Extract the [x, y] coordinate from the center of the cell holding the provided text.  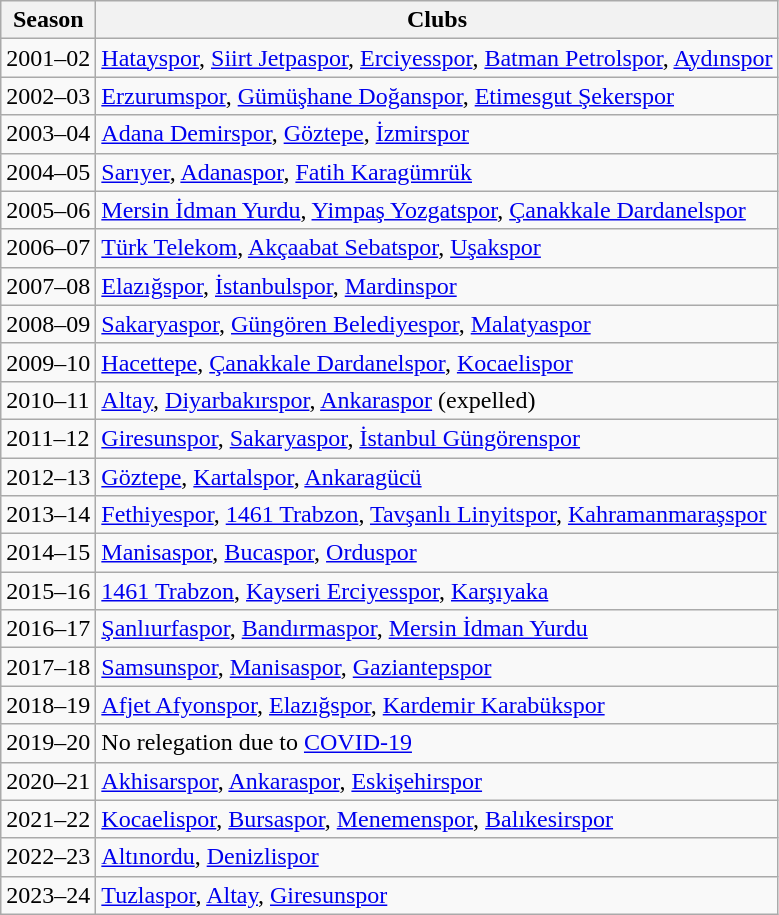
Elazığspor, İstanbulspor, Mardinspor [437, 286]
2011–12 [48, 438]
2010–11 [48, 400]
2004–05 [48, 172]
2019–20 [48, 743]
2016–17 [48, 629]
No relegation due to COVID-19 [437, 743]
2022–23 [48, 857]
2005–06 [48, 210]
Mersin İdman Yurdu, Yimpaş Yozgatspor, Çanakkale Dardanelspor [437, 210]
2002–03 [48, 96]
2013–14 [48, 515]
Hacettepe, Çanakkale Dardanelspor, Kocaelispor [437, 362]
Adana Demirspor, Göztepe, İzmirspor [437, 134]
2007–08 [48, 286]
Göztepe, Kartalspor, Ankaragücü [437, 477]
2020–21 [48, 781]
2021–22 [48, 819]
Tuzlaspor, Altay, Giresunspor [437, 895]
Fethiyespor, 1461 Trabzon, Tavşanlı Linyitspor, Kahramanmaraşspor [437, 515]
Sarıyer, Adanaspor, Fatih Karagümrük [437, 172]
Clubs [437, 20]
Hatayspor, Siirt Jetpaspor, Erciyesspor, Batman Petrolspor, Aydınspor [437, 58]
2003–04 [48, 134]
1461 Trabzon, Kayseri Erciyesspor, Karşıyaka [437, 591]
2018–19 [48, 705]
Şanlıurfaspor, Bandırmaspor, Mersin İdman Yurdu [437, 629]
2015–16 [48, 591]
2008–09 [48, 324]
2001–02 [48, 58]
2006–07 [48, 248]
2014–15 [48, 553]
Kocaelispor, Bursaspor, Menemenspor, Balıkesirspor [437, 819]
Season [48, 20]
Türk Telekom, Akçaabat Sebatspor, Uşakspor [437, 248]
Altay, Diyarbakırspor, Ankaraspor (expelled) [437, 400]
Akhisarspor, Ankaraspor, Eskişehirspor [437, 781]
Manisaspor, Bucaspor, Orduspor [437, 553]
2023–24 [48, 895]
Sakaryaspor, Güngören Belediyespor, Malatyaspor [437, 324]
Afjet Afyonspor, Elazığspor, Kardemir Karabükspor [437, 705]
Altınordu, Denizlispor [437, 857]
Samsunspor, Manisaspor, Gaziantepspor [437, 667]
2017–18 [48, 667]
2009–10 [48, 362]
Erzurumspor, Gümüşhane Doğanspor, Etimesgut Şekerspor [437, 96]
2012–13 [48, 477]
Giresunspor, Sakaryaspor, İstanbul Güngörenspor [437, 438]
